Return (X, Y) of the center of cell containing provided text 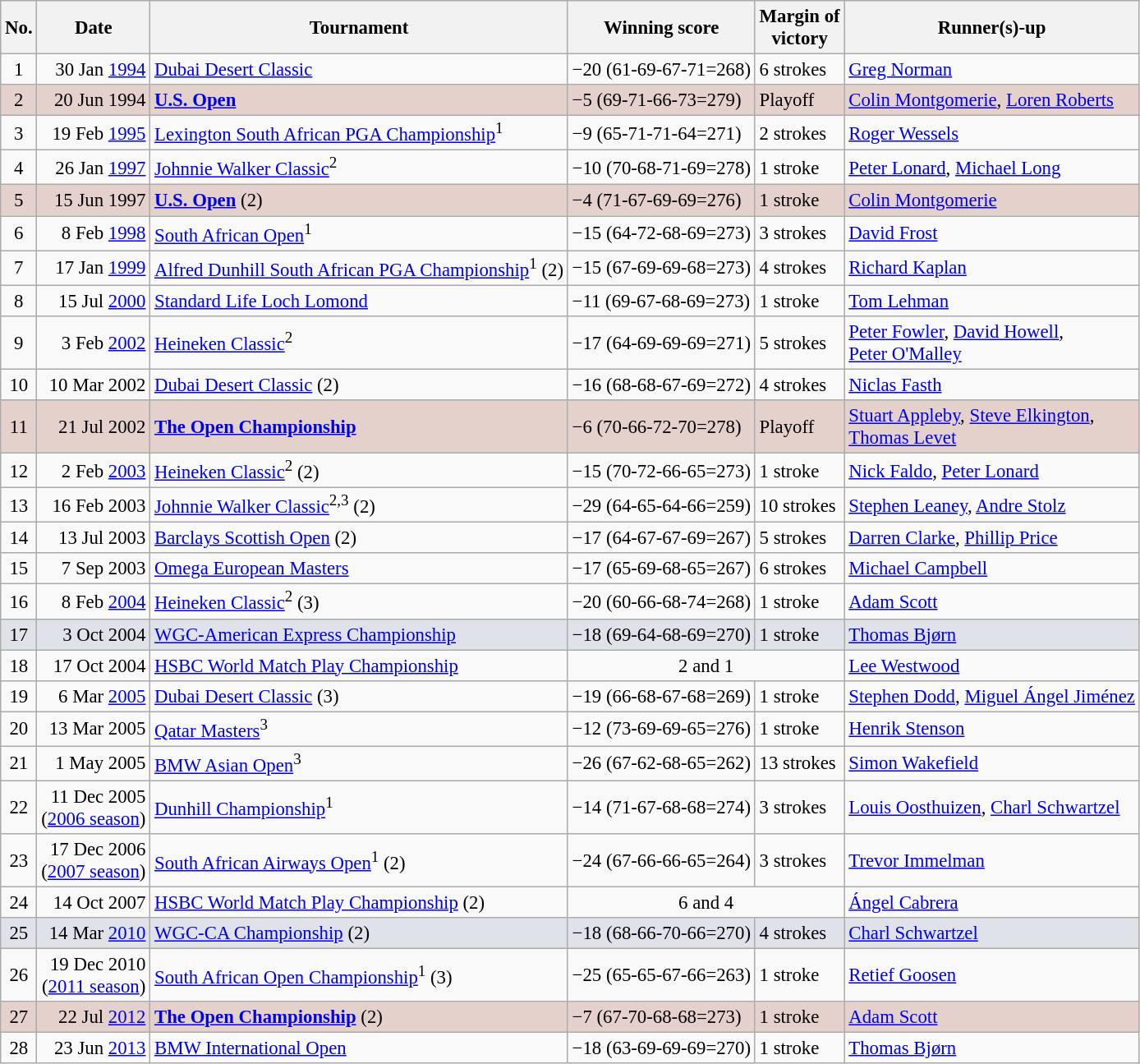
11 Dec 2005(2006 season) (94, 807)
7 (19, 268)
Heineken Classic2 (3) (360, 601)
3 Feb 2002 (94, 343)
1 May 2005 (94, 763)
Johnnie Walker Classic2,3 (2) (360, 505)
Lee Westwood (992, 666)
U.S. Open (2) (360, 200)
24 (19, 903)
5 (19, 200)
−6 (70-66-72-70=278) (661, 427)
−18 (68-66-70-66=270) (661, 933)
26 (19, 976)
Darren Clarke, Phillip Price (992, 538)
−15 (67-69-69-68=273) (661, 268)
6 and 4 (706, 903)
David Frost (992, 233)
−10 (70-68-71-69=278) (661, 168)
18 (19, 666)
1 (19, 70)
10 Mar 2002 (94, 385)
6 (19, 233)
20 (19, 729)
−4 (71-67-69-69=276) (661, 200)
−25 (65-65-67-66=263) (661, 976)
Colin Montgomerie, Loren Roberts (992, 100)
22 Jul 2012 (94, 1017)
7 Sep 2003 (94, 569)
Charl Schwartzel (992, 933)
4 (19, 168)
Henrik Stenson (992, 729)
13 (19, 505)
Michael Campbell (992, 569)
15 Jun 1997 (94, 200)
Nick Faldo, Peter Lonard (992, 470)
−9 (65-71-71-64=271) (661, 133)
−18 (69-64-68-69=270) (661, 634)
23 Jun 2013 (94, 1048)
Stephen Leaney, Andre Stolz (992, 505)
8 Feb 1998 (94, 233)
Heineken Classic2 (2) (360, 470)
22 (19, 807)
U.S. Open (360, 100)
Stuart Appleby, Steve Elkington, Thomas Levet (992, 427)
9 (19, 343)
6 Mar 2005 (94, 696)
Tournament (360, 28)
19 (19, 696)
HSBC World Match Play Championship (2) (360, 903)
−29 (64-65-64-66=259) (661, 505)
WGC-CA Championship (2) (360, 933)
Qatar Masters3 (360, 729)
Winning score (661, 28)
21 (19, 763)
Retief Goosen (992, 976)
−17 (64-69-69-69=271) (661, 343)
2 strokes (800, 133)
15 (19, 569)
25 (19, 933)
17 Oct 2004 (94, 666)
12 (19, 470)
−5 (69-71-66-73=279) (661, 100)
16 Feb 2003 (94, 505)
South African Open1 (360, 233)
Trevor Immelman (992, 861)
Barclays Scottish Open (2) (360, 538)
2 and 1 (706, 666)
−20 (60-66-68-74=268) (661, 601)
−12 (73-69-69-65=276) (661, 729)
Ángel Cabrera (992, 903)
Greg Norman (992, 70)
−20 (61-69-67-71=268) (661, 70)
16 (19, 601)
The Open Championship (360, 427)
South African Open Championship1 (3) (360, 976)
11 (19, 427)
27 (19, 1017)
3 Oct 2004 (94, 634)
HSBC World Match Play Championship (360, 666)
The Open Championship (2) (360, 1017)
10 strokes (800, 505)
Dubai Desert Classic (2) (360, 385)
−17 (64-67-67-69=267) (661, 538)
8 Feb 2004 (94, 601)
26 Jan 1997 (94, 168)
Margin ofvictory (800, 28)
−26 (67-62-68-65=262) (661, 763)
21 Jul 2002 (94, 427)
Roger Wessels (992, 133)
Simon Wakefield (992, 763)
2 Feb 2003 (94, 470)
Omega European Masters (360, 569)
−18 (63-69-69-69=270) (661, 1048)
19 Feb 1995 (94, 133)
Runner(s)-up (992, 28)
Johnnie Walker Classic2 (360, 168)
17 Jan 1999 (94, 268)
23 (19, 861)
19 Dec 2010(2011 season) (94, 976)
13 strokes (800, 763)
Colin Montgomerie (992, 200)
South African Airways Open1 (2) (360, 861)
10 (19, 385)
No. (19, 28)
−11 (69-67-68-69=273) (661, 301)
Peter Fowler, David Howell, Peter O'Malley (992, 343)
3 (19, 133)
Heineken Classic2 (360, 343)
Dubai Desert Classic (3) (360, 696)
−14 (71-67-68-68=274) (661, 807)
13 Jul 2003 (94, 538)
17 (19, 634)
Dunhill Championship1 (360, 807)
−15 (64-72-68-69=273) (661, 233)
13 Mar 2005 (94, 729)
Richard Kaplan (992, 268)
−17 (65-69-68-65=267) (661, 569)
14 Mar 2010 (94, 933)
8 (19, 301)
−16 (68-68-67-69=272) (661, 385)
2 (19, 100)
Lexington South African PGA Championship1 (360, 133)
BMW International Open (360, 1048)
−19 (66-68-67-68=269) (661, 696)
−7 (67-70-68-68=273) (661, 1017)
−24 (67-66-66-65=264) (661, 861)
Dubai Desert Classic (360, 70)
17 Dec 2006(2007 season) (94, 861)
30 Jan 1994 (94, 70)
14 Oct 2007 (94, 903)
Niclas Fasth (992, 385)
Stephen Dodd, Miguel Ángel Jiménez (992, 696)
20 Jun 1994 (94, 100)
Tom Lehman (992, 301)
28 (19, 1048)
Standard Life Loch Lomond (360, 301)
WGC-American Express Championship (360, 634)
−15 (70-72-66-65=273) (661, 470)
14 (19, 538)
Date (94, 28)
Peter Lonard, Michael Long (992, 168)
Alfred Dunhill South African PGA Championship1 (2) (360, 268)
Louis Oosthuizen, Charl Schwartzel (992, 807)
BMW Asian Open3 (360, 763)
15 Jul 2000 (94, 301)
